Scan for the cell matching the given text and deliver its [X, Y] coordinate at center. 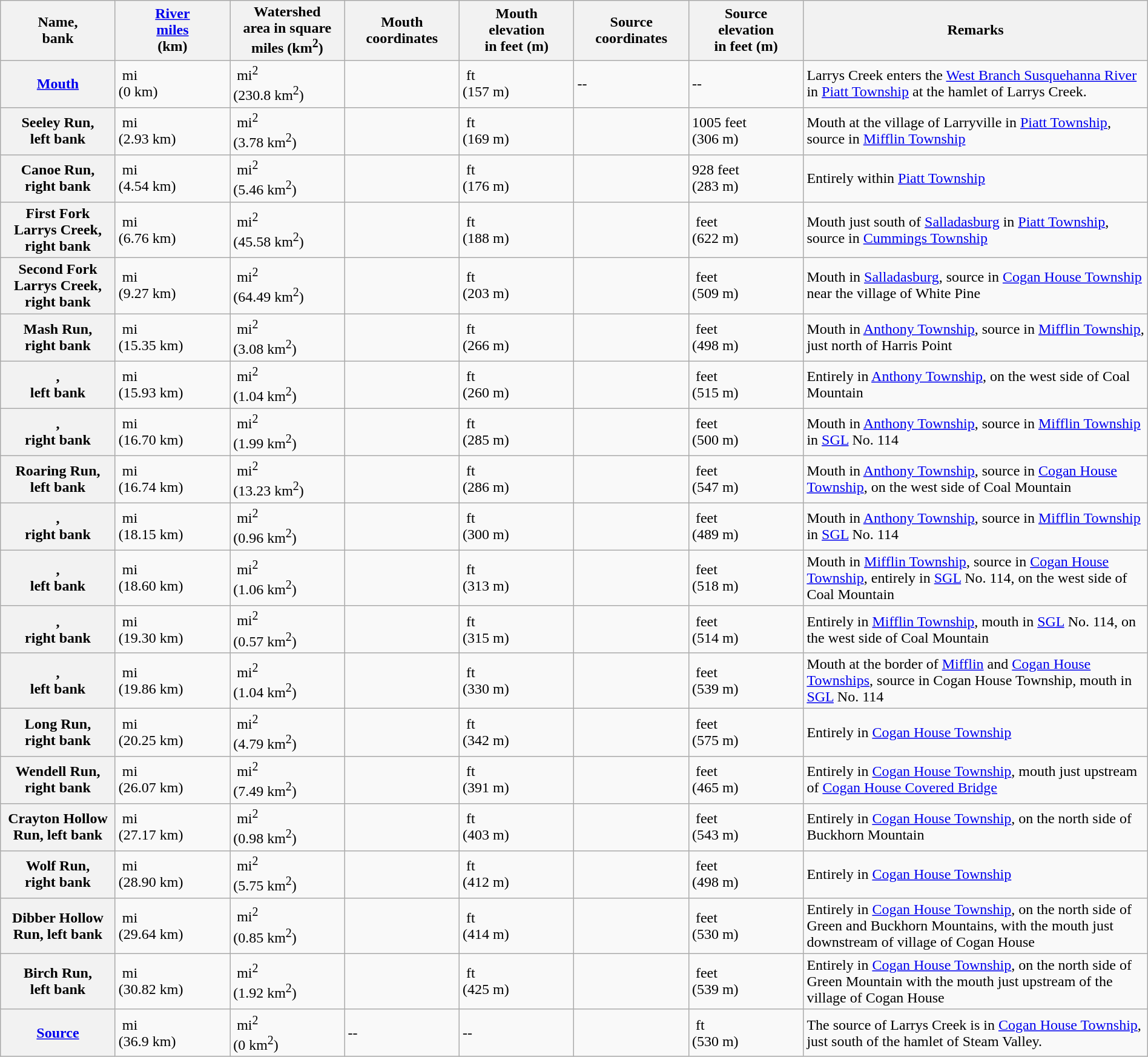
Roaring Run, left bank [58, 479]
ft (315 m) [517, 629]
River miles (km) [172, 30]
Seeley Run,left bank [58, 131]
Larrys Creek enters the West Branch Susquehanna River in Piatt Township at the hamlet of Larrys Creek. [975, 84]
Source coordinates [631, 30]
Mouth just south of Salladasburg in Piatt Township, source in Cummings Township [975, 230]
Wendell Run,right bank [58, 780]
mi (28.90 km) [172, 874]
mi2 (1.06 km2) [287, 578]
mi (9.27 km) [172, 286]
mi2 (1.99 km2) [287, 432]
ft (425 m) [517, 981]
mi (6.76 km) [172, 230]
mi2 (5.46 km2) [287, 178]
mi (30.82 km) [172, 981]
mi (15.35 km) [172, 337]
Crayton Hollow Run, left bank [58, 827]
Wolf Run,right bank [58, 874]
feet(465 m) [746, 780]
mi2 (45.58 km2) [287, 230]
1005 feet(306 m) [746, 131]
ft (342 m) [517, 732]
ft (286 m) [517, 479]
ft (157 m) [517, 84]
mi (18.60 km) [172, 578]
feet(500 m) [746, 432]
mi (2.93 km) [172, 131]
Mouth in Mifflin Township, source in Cogan House Township, entirely in SGL No. 114, on the west side of Coal Mountain [975, 578]
mi (19.86 km) [172, 681]
ft (188 m) [517, 230]
mi (18.15 km) [172, 526]
Mouth at the village of Larryville in Piatt Township, source in Mifflin Township [975, 131]
Entirely in Cogan House Township, on the north side of Green Mountain with the mouth just upstream of the village of Cogan House [975, 981]
ft (300 m) [517, 526]
ft (530 m) [746, 1033]
Entirely in Mifflin Township, mouth in SGL No. 114, on the west side of Coal Mountain [975, 629]
ft (330 m) [517, 681]
mi (20.25 km) [172, 732]
ft (169 m) [517, 131]
Watershedarea in square miles (km2) [287, 30]
mi2 (1.92 km2) [287, 981]
mi (16.74 km) [172, 479]
The source of Larrys Creek is in Cogan House Township, just south of the hamlet of Steam Valley. [975, 1033]
mi2 (0.98 km2) [287, 827]
feet(509 m) [746, 286]
feet(543 m) [746, 827]
ft (313 m) [517, 578]
feet(514 m) [746, 629]
mi (26.07 km) [172, 780]
Source elevation in feet (m) [746, 30]
feet(622 m) [746, 230]
mi (0 km) [172, 84]
ft (266 m) [517, 337]
mi2 (0.57 km2) [287, 629]
feet(547 m) [746, 479]
feet(489 m) [746, 526]
ft (403 m) [517, 827]
Entirely in Cogan House Township, on the north side of Buckhorn Mountain [975, 827]
Remarks [975, 30]
mi2 (4.79 km2) [287, 732]
mi (19.30 km) [172, 629]
mi2 (7.49 km2) [287, 780]
Entirely in Anthony Township, on the west side of Coal Mountain [975, 385]
mi (4.54 km) [172, 178]
928 feet(283 m) [746, 178]
Source [58, 1033]
Name, bank [58, 30]
mi2 (0.96 km2) [287, 526]
ft (414 m) [517, 926]
Dibber Hollow Run, left bank [58, 926]
mi (27.17 km) [172, 827]
Mouth in Salladasburg, source in Cogan House Township near the village of White Pine [975, 286]
Second ForkLarrys Creek,right bank [58, 286]
feet(575 m) [746, 732]
mi2 (3.08 km2) [287, 337]
mi (29.64 km) [172, 926]
ft (260 m) [517, 385]
ft (285 m) [517, 432]
Mouth elevation in feet (m) [517, 30]
Mash Run,right bank [58, 337]
ft (203 m) [517, 286]
First ForkLarrys Creek,right bank [58, 230]
Mouth [58, 84]
Mouth in Anthony Township, source in Cogan House Township, on the west side of Coal Mountain [975, 479]
mi2 (0 km2) [287, 1033]
mi2 (230.8 km2) [287, 84]
Mouth coordinates [402, 30]
feet(518 m) [746, 578]
feet(515 m) [746, 385]
Entirely in Cogan House Township, mouth just upstream of Cogan House Covered Bridge [975, 780]
mi2 (64.49 km2) [287, 286]
Long Run,right bank [58, 732]
ft (412 m) [517, 874]
mi2 (5.75 km2) [287, 874]
Mouth at the border of Mifflin and Cogan House Townships, source in Cogan House Township, mouth in SGL No. 114 [975, 681]
mi (16.70 km) [172, 432]
mi2 (0.85 km2) [287, 926]
mi (36.9 km) [172, 1033]
mi2 (13.23 km2) [287, 479]
ft (391 m) [517, 780]
Mouth in Anthony Township, source in Mifflin Township, just north of Harris Point [975, 337]
mi (15.93 km) [172, 385]
feet(530 m) [746, 926]
ft (176 m) [517, 178]
Entirely in Cogan House Township, on the north side of Green and Buckhorn Mountains, with the mouth just downstream of village of Cogan House [975, 926]
mi2 (3.78 km2) [287, 131]
Entirely within Piatt Township [975, 178]
Canoe Run,right bank [58, 178]
Birch Run,left bank [58, 981]
